Pinpoint the cell where the given text exists, returning its [x, y] midpoint coordinate. 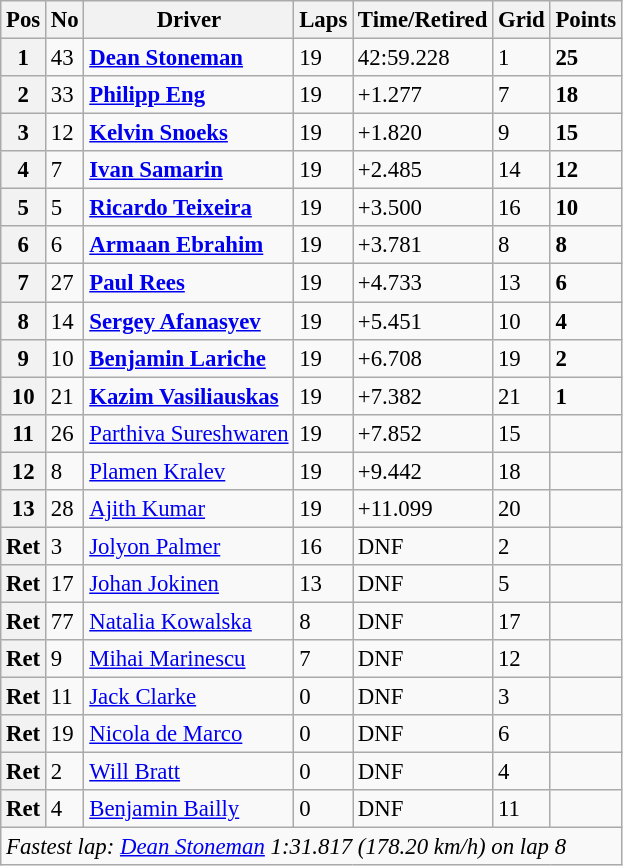
Ricardo Teixeira [189, 208]
+7.852 [423, 433]
Dean Stoneman [189, 58]
+3.781 [423, 245]
Johan Jokinen [189, 584]
Kazim Vasiliauskas [189, 396]
43 [65, 58]
+1.277 [423, 95]
Benjamin Bailly [189, 809]
Plamen Kralev [189, 471]
Benjamin Lariche [189, 358]
Jolyon Palmer [189, 546]
Armaan Ebrahim [189, 245]
77 [65, 621]
+3.500 [423, 208]
+1.820 [423, 133]
Sergey Afanasyev [189, 321]
Will Bratt [189, 772]
42:59.228 [423, 58]
Driver [189, 20]
Kelvin Snoeks [189, 133]
20 [522, 509]
Paul Rees [189, 283]
Philipp Eng [189, 95]
+9.442 [423, 471]
+6.708 [423, 358]
+5.451 [423, 321]
28 [65, 509]
+11.099 [423, 509]
Nicola de Marco [189, 734]
Natalia Kowalska [189, 621]
Fastest lap: Dean Stoneman 1:31.817 (178.20 km/h) on lap 8 [312, 847]
27 [65, 283]
Mihai Marinescu [189, 659]
No [65, 20]
Ajith Kumar [189, 509]
Points [586, 20]
+4.733 [423, 283]
Time/Retired [423, 20]
Grid [522, 20]
Jack Clarke [189, 697]
+7.382 [423, 396]
25 [586, 58]
Pos [24, 20]
+2.485 [423, 170]
Ivan Samarin [189, 170]
Laps [324, 20]
33 [65, 95]
Parthiva Sureshwaren [189, 433]
26 [65, 433]
